Find where the given text appears and provide that cell's center as [X, Y] coordinate. 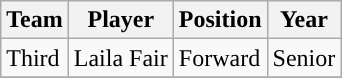
Year [304, 20]
Team [35, 20]
Laila Fair [120, 58]
Player [120, 20]
Senior [304, 58]
Third [35, 58]
Position [220, 20]
Forward [220, 58]
